Pinpoint the cell where the given text exists, returning its [X, Y] midpoint coordinate. 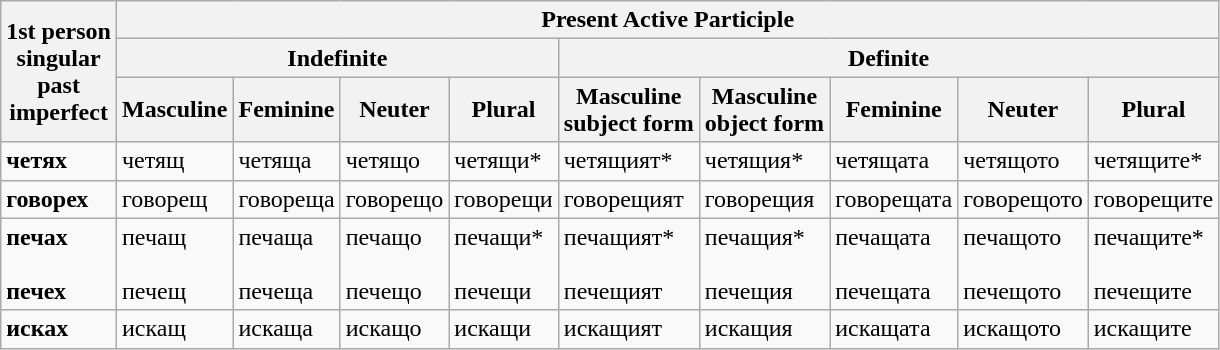
печащите* печещите [1154, 264]
говорещ [174, 199]
говорещият [628, 199]
четях [59, 161]
искащи [504, 329]
Present Active Participle [667, 20]
четящото [1023, 161]
говорех [59, 199]
печащия* печещия [764, 264]
искащият [628, 329]
печаща печеща [286, 264]
искащата [894, 329]
Indefinite [337, 58]
исках [59, 329]
печащ печещ [174, 264]
четящата [894, 161]
говорещия [764, 199]
искащия [764, 329]
искаща [286, 329]
печащият* печещият [628, 264]
Masculinesubject form [628, 110]
говореща [286, 199]
четящият* [628, 161]
искащото [1023, 329]
четящия* [764, 161]
четящо [394, 161]
искащо [394, 329]
1st personsingularpastimperfect [59, 72]
говорещи [504, 199]
печащата печещата [894, 264]
говорещата [894, 199]
печащото печещото [1023, 264]
Definite [888, 58]
говорещо [394, 199]
искащите [1154, 329]
четящи* [504, 161]
печащо печещо [394, 264]
печах печех [59, 264]
искащ [174, 329]
Masculine [174, 110]
печащи* печещи [504, 264]
четящите* [1154, 161]
четяща [286, 161]
говорещото [1023, 199]
четящ [174, 161]
Masculineobject form [764, 110]
говорещите [1154, 199]
